Return (x, y) of the center of cell containing provided text 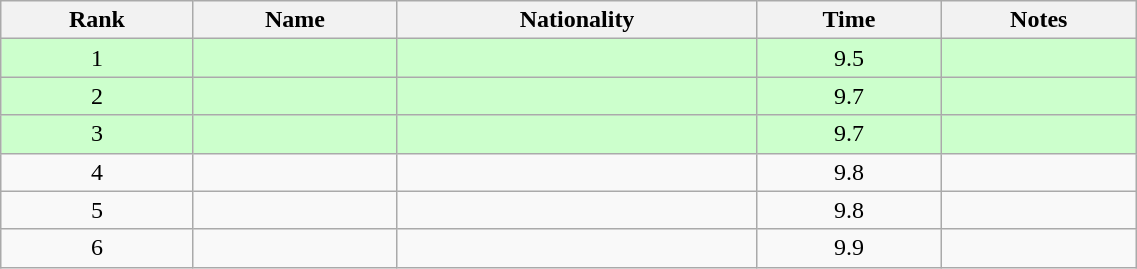
Notes (1039, 20)
Time (848, 20)
9.5 (848, 58)
Nationality (578, 20)
9.9 (848, 248)
3 (97, 134)
2 (97, 96)
5 (97, 210)
6 (97, 248)
1 (97, 58)
Rank (97, 20)
Name (295, 20)
4 (97, 172)
